Locate the cell with the specified text and output its [x, y] center coordinate. 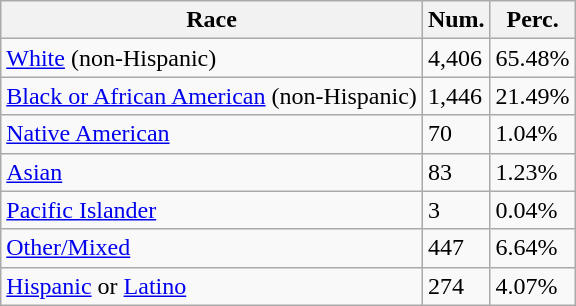
6.64% [532, 248]
65.48% [532, 58]
0.04% [532, 210]
Native American [212, 134]
Other/Mixed [212, 248]
White (non-Hispanic) [212, 58]
1.04% [532, 134]
Black or African American (non-Hispanic) [212, 96]
274 [456, 286]
83 [456, 172]
Num. [456, 20]
Perc. [532, 20]
70 [456, 134]
1,446 [456, 96]
1.23% [532, 172]
Hispanic or Latino [212, 286]
4,406 [456, 58]
21.49% [532, 96]
Pacific Islander [212, 210]
3 [456, 210]
4.07% [532, 286]
447 [456, 248]
Asian [212, 172]
Race [212, 20]
